Find where the given text appears and provide that cell's center as [X, Y] coordinate. 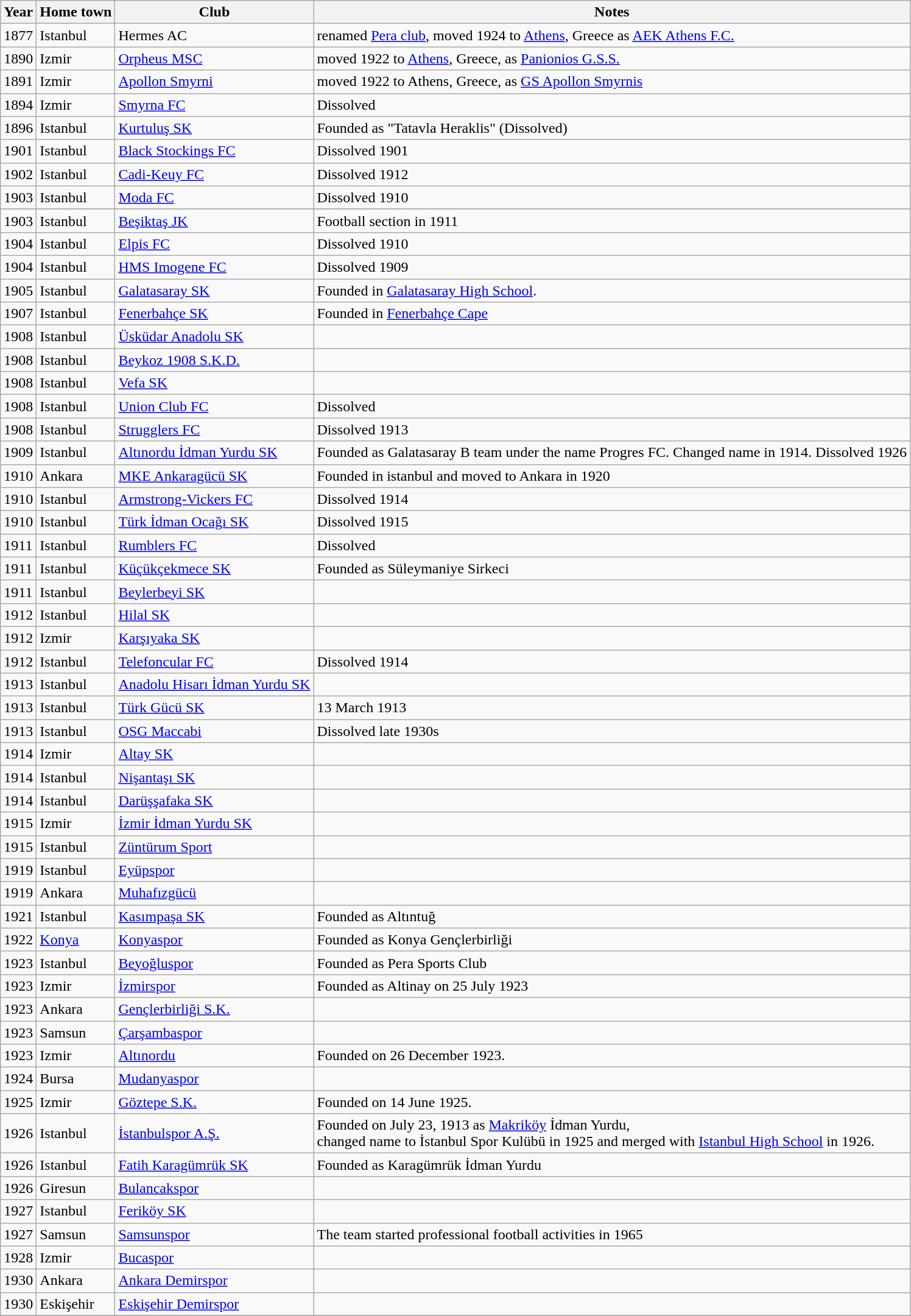
1894 [18, 105]
Union Club FC [214, 406]
Founded on 14 June 1925. [612, 1102]
Founded as Altıntuğ [612, 916]
1921 [18, 916]
Dissolved 1913 [612, 430]
Mudanyaspor [214, 1079]
moved 1922 to Athens, Greece, as GS Apollon Smyrnis [612, 82]
Eskişehir Demirspor [214, 1304]
Türk İdman Ocağı SK [214, 522]
Home town [76, 12]
Founded as "Tatavla Heraklis" (Dissolved) [612, 128]
Founded on July 23, 1913 as Makriköy İdman Yurdu, changed name to İstanbul Spor Kulübü in 1925 and merged with Istanbul High School in 1926. [612, 1133]
Dissolved 1912 [612, 174]
Konya [76, 939]
Rumblers FC [214, 545]
1902 [18, 174]
Fenerbahçe SK [214, 314]
Dissolved 1909 [612, 267]
Founded in istanbul and moved to Ankara in 1920 [612, 476]
Dissolved 1915 [612, 522]
Founded as Karagümrük İdman Yurdu [612, 1165]
MKE Ankaragücü SK [214, 476]
Feriköy SK [214, 1211]
Moda FC [214, 197]
Bucaspor [214, 1258]
Galatasaray SK [214, 291]
1925 [18, 1102]
Club [214, 12]
Samsunspor [214, 1234]
Vefa SK [214, 383]
Göztepe S.K. [214, 1102]
İzmir İdman Yurdu SK [214, 824]
Beykoz 1908 S.K.D. [214, 360]
Dissolved late 1930s [612, 731]
Darüşşafaka SK [214, 801]
HMS Imogene FC [214, 267]
Founded as Altinay on 25 July 1923 [612, 986]
1877 [18, 35]
Altay SK [214, 754]
Founded as Süleymaniye Sirkeci [612, 568]
Founded as Pera Sports Club [612, 963]
Türk Gücü SK [214, 708]
1928 [18, 1258]
Giresun [76, 1188]
Fatih Karagümrük SK [214, 1165]
Eyüpspor [214, 870]
Orpheus MSC [214, 58]
Hermes AC [214, 35]
Beylerbeyi SK [214, 592]
İstanbulspor A.Ş. [214, 1133]
Hilal SK [214, 615]
Apollon Smyrni [214, 82]
1896 [18, 128]
Gençlerbirliği S.K. [214, 1009]
Kasımpaşa SK [214, 916]
1890 [18, 58]
The team started professional football activities in 1965 [612, 1234]
Founded in Fenerbahçe Cape [612, 314]
Football section in 1911 [612, 221]
Founded on 26 December 1923. [612, 1056]
OSG Maccabi [214, 731]
Ankara Demirspor [214, 1281]
Çarşambaspor [214, 1033]
1907 [18, 314]
Founded as Konya Gençlerbirliği [612, 939]
Küçükçekmece SK [214, 568]
Konyaspor [214, 939]
İzmirspor [214, 986]
Armstrong-Vickers FC [214, 499]
Üsküdar Anadolu SK [214, 337]
Elpis FC [214, 244]
Altınordu İdman Yurdu SK [214, 453]
Anadolu Hisarı İdman Yurdu SK [214, 685]
Eskişehir [76, 1304]
Bulancakspor [214, 1188]
1909 [18, 453]
renamed Pera club, moved 1924 to Athens, Greece as AEK Athens F.C. [612, 35]
Kurtuluş SK [214, 128]
Beyoğluspor [214, 963]
Smyrna FC [214, 105]
1924 [18, 1079]
Founded in Galatasaray High School. [612, 291]
Altınordu [214, 1056]
Cadi-Keuy FC [214, 174]
Founded as Galatasaray B team under the name Progres FC. Changed name in 1914. Dissolved 1926 [612, 453]
Muhafızgücü [214, 893]
Karşıyaka SK [214, 638]
13 March 1913 [612, 708]
Black Stockings FC [214, 151]
Year [18, 12]
Dissolved 1901 [612, 151]
Telefoncular FC [214, 661]
1891 [18, 82]
Notes [612, 12]
Beşiktaş JK [214, 221]
moved 1922 to Athens, Greece, as Panionios G.S.S. [612, 58]
Strugglers FC [214, 430]
1922 [18, 939]
Züntürum Sport [214, 847]
Nişantaşı SK [214, 777]
1905 [18, 291]
1901 [18, 151]
Bursa [76, 1079]
